Pinpoint the cell where the given text exists, returning its [x, y] midpoint coordinate. 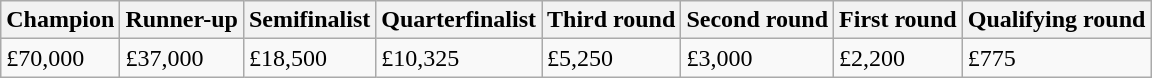
£10,325 [459, 58]
First round [898, 20]
Semifinalist [309, 20]
£37,000 [182, 58]
Champion [60, 20]
£2,200 [898, 58]
£5,250 [612, 58]
Third round [612, 20]
Qualifying round [1056, 20]
£3,000 [758, 58]
£775 [1056, 58]
£18,500 [309, 58]
£70,000 [60, 58]
Runner-up [182, 20]
Second round [758, 20]
Quarterfinalist [459, 20]
